Scan for the cell matching the given text and deliver its (X, Y) coordinate at center. 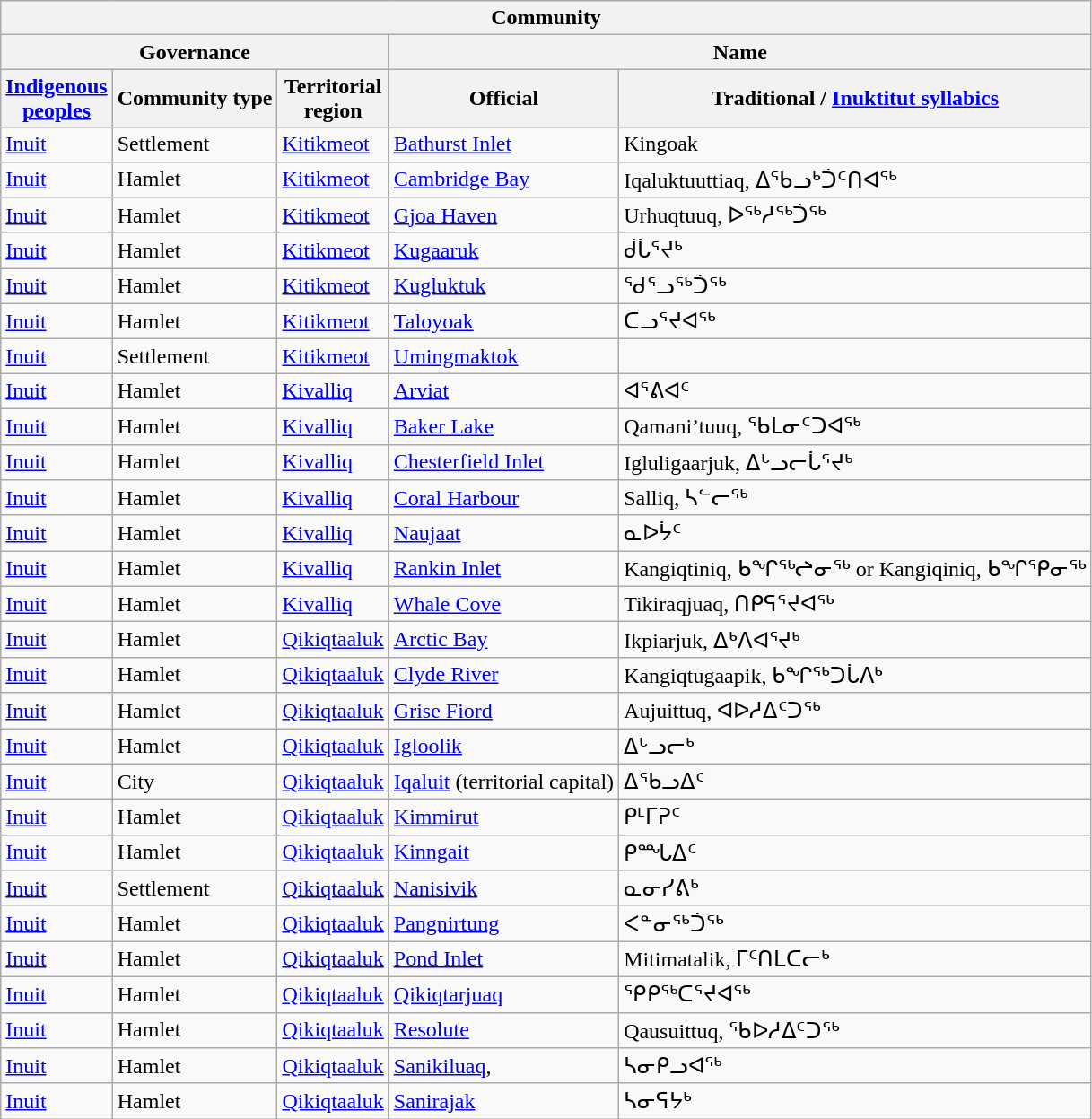
Kugaaruk (503, 250)
Kingoak (856, 144)
Urhuqtuuq, ᐅᖅᓱᖅᑑᖅ (856, 215)
Tikiraqjuaq, ᑎᑭᕋᕐᔪᐊᖅ (856, 604)
Traditional / Inuktitut syllabics (856, 99)
Grise Fiord (503, 711)
ᑰᒑᕐᔪᒃ (856, 250)
Kangiqtiniq, ᑲᖏᖅᖠᓂᖅ or Kangiqiniq, ᑲᖏᕿᓂᖅ (856, 569)
Mitimatalik, ᒥᑦᑎᒪᑕᓕᒃ (856, 959)
ᐊᕐᕕᐊᑦ (856, 391)
Resolute (503, 1030)
ᓴᓂᑭᓗᐊᖅ (856, 1066)
Community (546, 18)
Umingmaktok (503, 356)
Iqaluit (territorial capital) (503, 782)
ᐸᓐᓂᖅᑑᖅ (856, 923)
Territorialregion (333, 99)
Iqaluktuuttiaq, ᐃᖃᓗᒃᑑᑦᑎᐊᖅ (856, 179)
Salliq, ᓴᓪᓕᖅ (856, 498)
ᓇᓂᓯᕕᒃ (856, 888)
ᕿᑭᖅᑕᕐᔪᐊᖅ (856, 994)
Kinngait (503, 852)
Rankin Inlet (503, 569)
Kangiqtugaapik, ᑲᖏᖅᑐᒑᐱᒃ (856, 675)
Aujuittuq, ᐊᐅᓱᐃᑦᑐᖅ (856, 711)
Gjoa Haven (503, 215)
ᓴᓂᕋᔭᒃ (856, 1101)
ᖁᕐᓗᖅᑑᖅ (856, 286)
Qikiqtarjuaq (503, 994)
Pangnirtung (503, 923)
Chesterfield Inlet (503, 462)
Taloyoak (503, 321)
Pond Inlet (503, 959)
Sanikiluaq, (503, 1066)
Qamani’tuuq, ᖃᒪᓂᑦᑐᐊᖅ (856, 426)
Nanisivik (503, 888)
Name (739, 52)
Igloolik (503, 747)
Kimmirut (503, 817)
ᓇᐅᔮᑦ (856, 533)
Naujaat (503, 533)
ᑭᒻᒥᕈᑦ (856, 817)
Igluligaarjuk, ᐃᒡᓗᓕᒑᕐᔪᒃ (856, 462)
ᑕᓗᕐᔪᐊᖅ (856, 321)
ᐃᒡᓗᓕᒃ (856, 747)
Official (503, 99)
City (195, 782)
Clyde River (503, 675)
Governance (196, 52)
Qausuittuq, ᖃᐅᓱᐃᑦᑐᖅ (856, 1030)
Baker Lake (503, 426)
Community type (195, 99)
ᑭᙵᐃᑦ (856, 852)
Cambridge Bay (503, 179)
Kugluktuk (503, 286)
Bathurst Inlet (503, 144)
Indigenouspeoples (57, 99)
ᐃᖃᓗᐃᑦ (856, 782)
Ikpiarjuk, ᐃᒃᐱᐊᕐᔪᒃ (856, 640)
Whale Cove (503, 604)
Sanirajak (503, 1101)
Arctic Bay (503, 640)
Arviat (503, 391)
Coral Harbour (503, 498)
